Return [x, y] of the center of cell containing provided text 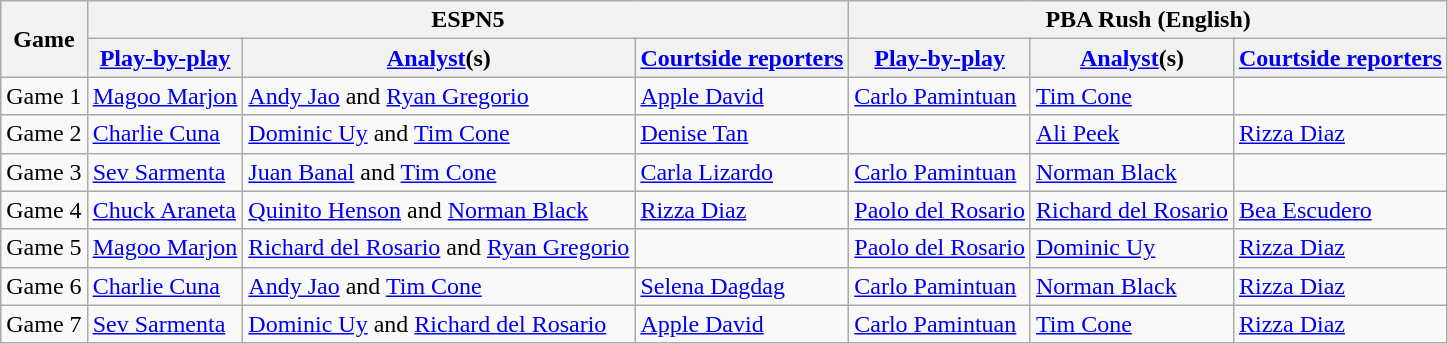
Denise Tan [742, 134]
Game 1 [44, 96]
Chuck Araneta [165, 210]
Ali Peek [1132, 134]
Andy Jao and Ryan Gregorio [439, 96]
Andy Jao and Tim Cone [439, 286]
ESPN5 [468, 20]
Selena Dagdag [742, 286]
Juan Banal and Tim Cone [439, 172]
Game [44, 39]
Carla Lizardo [742, 172]
Game 5 [44, 248]
Game 4 [44, 210]
Dominic Uy and Tim Cone [439, 134]
Richard del Rosario [1132, 210]
Quinito Henson and Norman Black [439, 210]
Game 6 [44, 286]
Bea Escudero [1340, 210]
Dominic Uy [1132, 248]
Game 7 [44, 324]
PBA Rush (English) [1148, 20]
Game 2 [44, 134]
Richard del Rosario and Ryan Gregorio [439, 248]
Dominic Uy and Richard del Rosario [439, 324]
Game 3 [44, 172]
